Extract the (x, y) coordinate from the center of the cell holding the provided text.  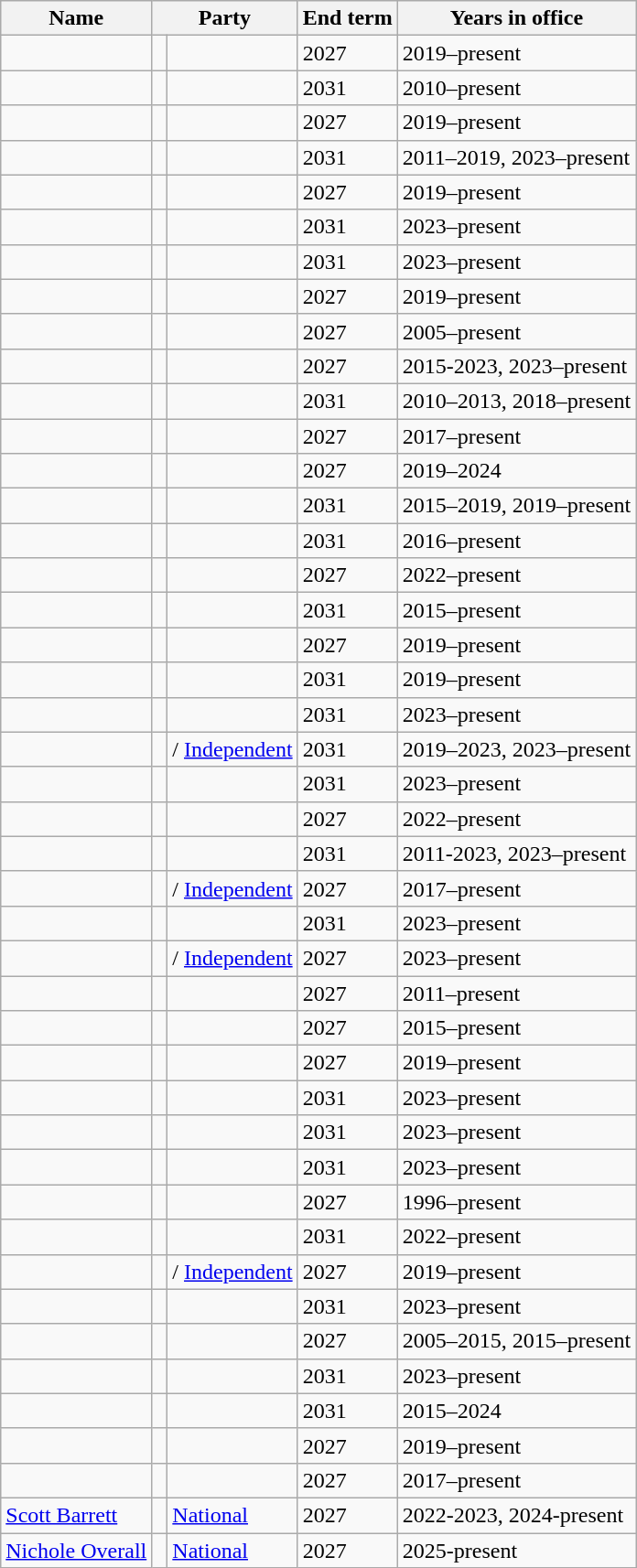
2015-2023, 2023–present (516, 366)
2022-2023, 2024-present (516, 1515)
2011–2019, 2023–present (516, 157)
2025-present (516, 1551)
Years in office (516, 18)
2016–present (516, 541)
2010–2013, 2018–present (516, 401)
Nichole Overall (77, 1551)
2010–present (516, 88)
2015–2024 (516, 1411)
Scott Barrett (77, 1515)
Party (225, 18)
2011–present (516, 993)
Name (77, 18)
2011-2023, 2023–present (516, 854)
2015–2019, 2019–present (516, 506)
2019–2023, 2023–present (516, 749)
2019–2024 (516, 471)
End term (348, 18)
2005–2015, 2015–present (516, 1341)
2005–present (516, 331)
1996–present (516, 1202)
